Extract the [x, y] coordinate from the center of the cell holding the provided text.  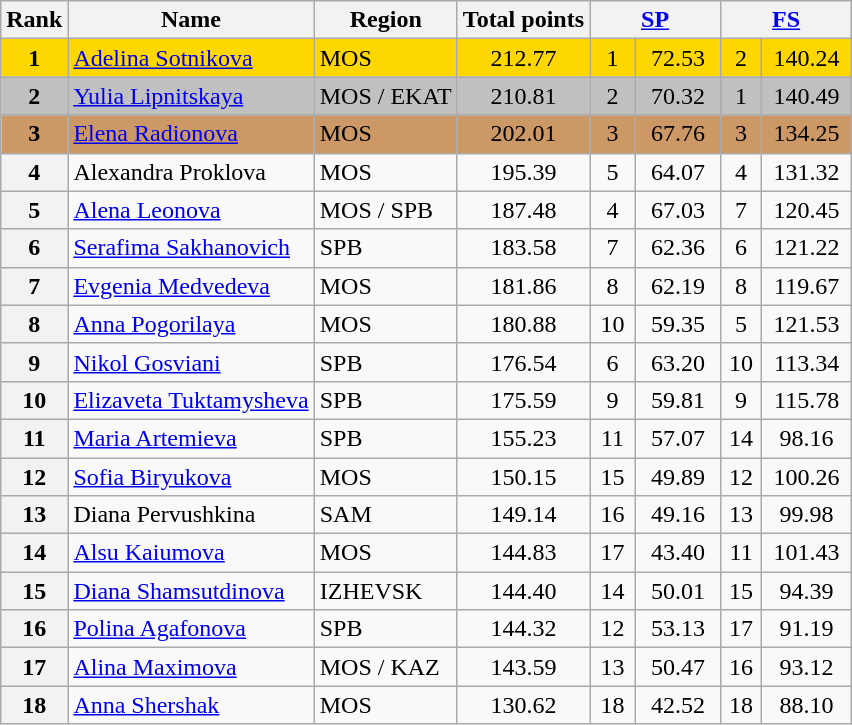
94.39 [807, 591]
Total points [523, 20]
Alexandra Proklova [191, 172]
113.34 [807, 362]
62.36 [678, 248]
150.15 [523, 477]
140.49 [807, 96]
140.24 [807, 58]
Elena Radionova [191, 134]
131.32 [807, 172]
Diana Pervushkina [191, 515]
202.01 [523, 134]
Yulia Lipnitskaya [191, 96]
50.47 [678, 667]
155.23 [523, 438]
59.35 [678, 324]
Anna Pogorilaya [191, 324]
120.45 [807, 210]
130.62 [523, 705]
144.40 [523, 591]
49.89 [678, 477]
144.32 [523, 629]
144.83 [523, 553]
Serafima Sakhanovich [191, 248]
115.78 [807, 400]
143.59 [523, 667]
67.76 [678, 134]
Evgenia Medvedeva [191, 286]
100.26 [807, 477]
49.16 [678, 515]
Alena Leonova [191, 210]
Polina Agafonova [191, 629]
63.20 [678, 362]
210.81 [523, 96]
FS [786, 20]
98.16 [807, 438]
Name [191, 20]
MOS / KAZ [386, 667]
Rank [34, 20]
Adelina Sotnikova [191, 58]
93.12 [807, 667]
Maria Artemieva [191, 438]
Elizaveta Tuktamysheva [191, 400]
119.67 [807, 286]
91.19 [807, 629]
195.39 [523, 172]
72.53 [678, 58]
212.77 [523, 58]
62.19 [678, 286]
50.01 [678, 591]
Alsu Kaiumova [191, 553]
180.88 [523, 324]
134.25 [807, 134]
Anna Shershak [191, 705]
70.32 [678, 96]
53.13 [678, 629]
175.59 [523, 400]
99.98 [807, 515]
43.40 [678, 553]
SP [656, 20]
187.48 [523, 210]
Diana Shamsutdinova [191, 591]
57.07 [678, 438]
149.14 [523, 515]
42.52 [678, 705]
121.53 [807, 324]
121.22 [807, 248]
88.10 [807, 705]
Region [386, 20]
MOS / SPB [386, 210]
67.03 [678, 210]
183.58 [523, 248]
181.86 [523, 286]
Sofia Biryukova [191, 477]
Nikol Gosviani [191, 362]
Alina Maximova [191, 667]
64.07 [678, 172]
59.81 [678, 400]
SAM [386, 515]
MOS / EKAT [386, 96]
176.54 [523, 362]
101.43 [807, 553]
IZHEVSK [386, 591]
